Return [x, y] of the center of cell containing provided text 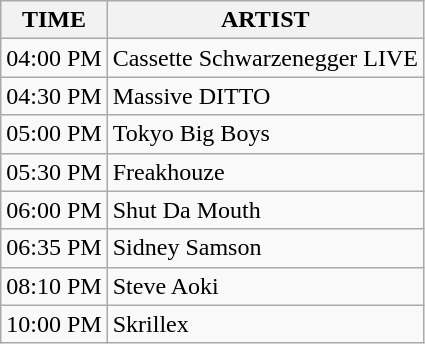
08:10 PM [54, 286]
Freakhouze [265, 172]
Shut Da Mouth [265, 210]
04:30 PM [54, 96]
06:00 PM [54, 210]
TIME [54, 20]
Skrillex [265, 324]
04:00 PM [54, 58]
06:35 PM [54, 248]
10:00 PM [54, 324]
Sidney Samson [265, 248]
ARTIST [265, 20]
05:30 PM [54, 172]
Cassette Schwarzenegger LIVE [265, 58]
05:00 PM [54, 134]
Massive DITTO [265, 96]
Steve Aoki [265, 286]
Tokyo Big Boys [265, 134]
